From the cell containing the given text, extract its center point as [X, Y] coordinate. 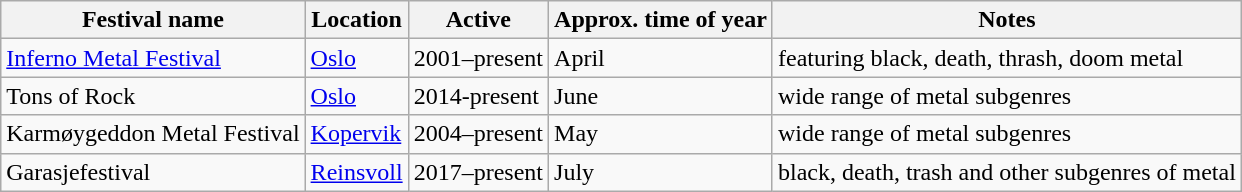
Reinsvoll [356, 172]
black, death, trash and other subgenres of metal [1006, 172]
July [661, 172]
2001–present [478, 58]
2017–present [478, 172]
2014-present [478, 96]
Notes [1006, 20]
featuring black, death, thrash, doom metal [1006, 58]
May [661, 134]
Approx. time of year [661, 20]
Location [356, 20]
Inferno Metal Festival [153, 58]
Karmøygeddon Metal Festival [153, 134]
Active [478, 20]
Tons of Rock [153, 96]
April [661, 58]
Garasjefestival [153, 172]
2004–present [478, 134]
June [661, 96]
Festival name [153, 20]
Kopervik [356, 134]
